Return [x, y] of the center of cell containing provided text 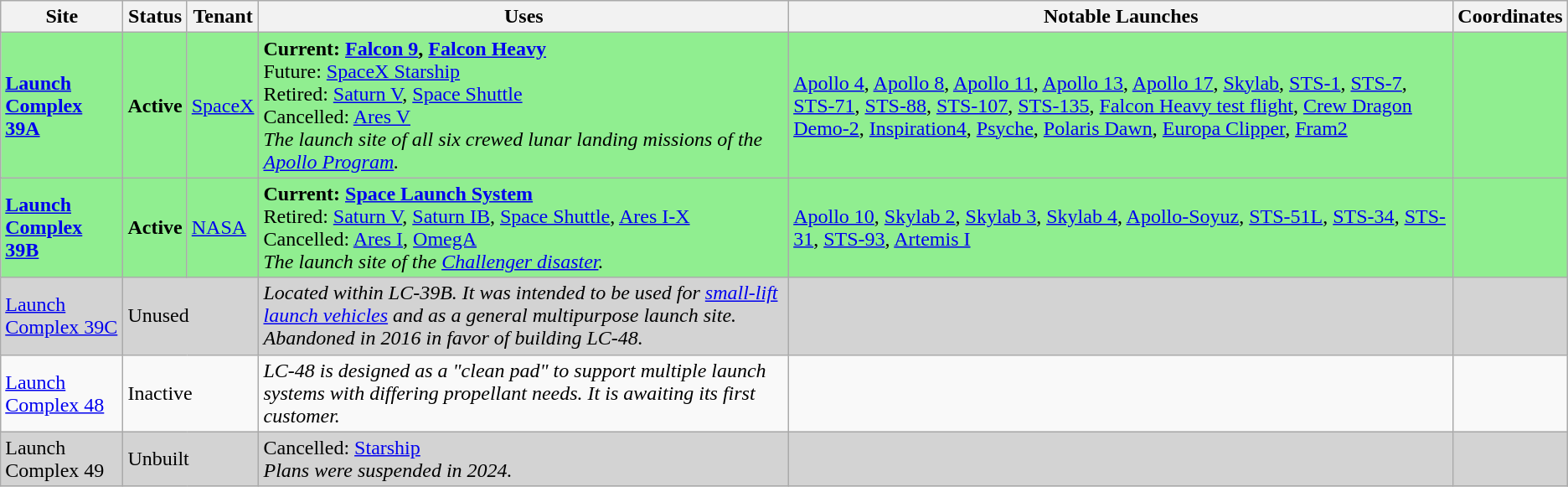
NASA [223, 228]
Apollo 10, Skylab 2, Skylab 3, Skylab 4, Apollo-Soyuz, STS-51L, STS-34, STS-31, STS-93, Artemis I [1121, 228]
Launch Complex 39C [62, 316]
Unbuilt [191, 459]
Inactive [191, 393]
Uses [524, 17]
SpaceX [223, 106]
Launch Complex 39A [62, 106]
Cancelled: StarshipPlans were suspended in 2024. [524, 459]
Unused [191, 316]
Site [62, 17]
Launch Complex 48 [62, 393]
Launch Complex 39B [62, 228]
Current: Space Launch SystemRetired: Saturn V, Saturn IB, Space Shuttle, Ares I-XCancelled: Ares I, OmegAThe launch site of the Challenger disaster. [524, 228]
Notable Launches [1121, 17]
Tenant [223, 17]
LC-48 is designed as a "clean pad" to support multiple launch systems with differing propellant needs. It is awaiting its first customer. [524, 393]
Launch Complex 49 [62, 459]
Coordinates [1510, 17]
Status [155, 17]
